Identify which cell holds the provided text, then report its (x, y) central coordinate. 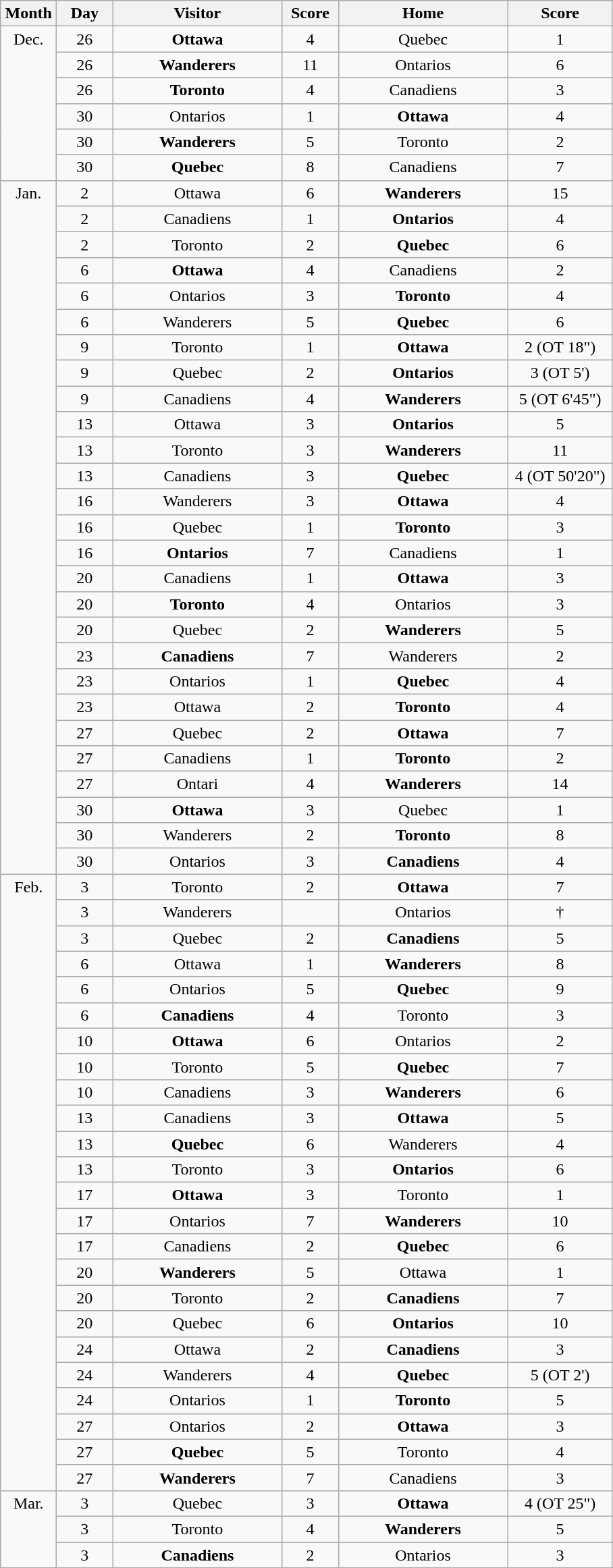
Home (423, 13)
Jan. (28, 527)
Day (85, 13)
Feb. (28, 1183)
Dec. (28, 103)
Visitor (197, 13)
† (560, 913)
5 (OT 2') (560, 1375)
4 (OT 50'20") (560, 476)
Month (28, 13)
15 (560, 193)
3 (OT 5') (560, 373)
2 (OT 18") (560, 348)
Mar. (28, 1529)
4 (OT 25") (560, 1503)
Ontari (197, 784)
5 (OT 6'45") (560, 399)
14 (560, 784)
